Search for the cell housing the specified text and yield its [x, y] center coordinate. 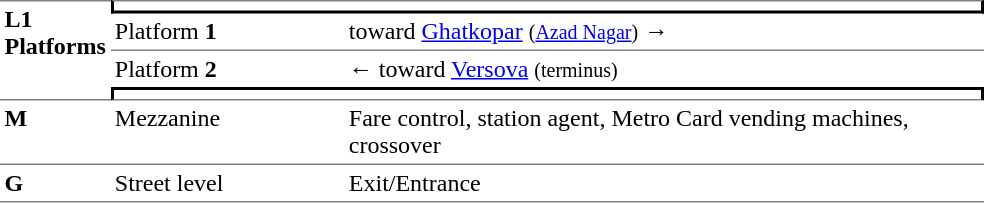
Platform 2 [227, 69]
M [55, 132]
Fare control, station agent, Metro Card vending machines, crossover [664, 132]
Street level [227, 184]
← toward Versova (terminus) [664, 69]
toward Ghatkopar (Azad Nagar) → [664, 33]
L1Platforms [55, 50]
G [55, 184]
Exit/Entrance [664, 184]
Platform 1 [227, 33]
Mezzanine [227, 132]
